For the text-containing cell, return its midpoint in (X, Y) coordinate format. 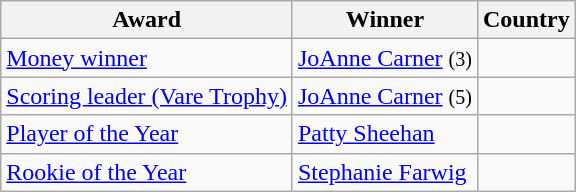
Scoring leader (Vare Trophy) (147, 96)
Award (147, 20)
Winner (384, 20)
Money winner (147, 58)
JoAnne Carner (3) (384, 58)
Patty Sheehan (384, 134)
Player of the Year (147, 134)
Stephanie Farwig (384, 172)
JoAnne Carner (5) (384, 96)
Rookie of the Year (147, 172)
Country (526, 20)
